Return [X, Y] of the center of cell containing provided text 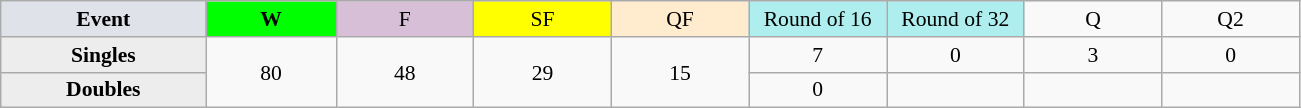
QF [680, 19]
7 [818, 55]
3 [1093, 55]
SF [543, 19]
Singles [104, 55]
29 [543, 72]
W [271, 19]
Q [1093, 19]
Q2 [1231, 19]
48 [405, 72]
Doubles [104, 90]
F [405, 19]
Event [104, 19]
15 [680, 72]
Round of 16 [818, 19]
80 [271, 72]
Round of 32 [955, 19]
